Capture the cell that displays the provided text and extract its (X, Y) central coordinate. 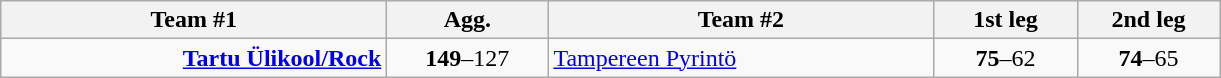
149–127 (468, 58)
Team #1 (194, 20)
1st leg (1006, 20)
Tampereen Pyrintö (741, 58)
Team #2 (741, 20)
Tartu Ülikool/Rock (194, 58)
74–65 (1148, 58)
Agg. (468, 20)
75–62 (1006, 58)
2nd leg (1148, 20)
